Output the (x, y) coordinate of the center of the cell containing the given text.  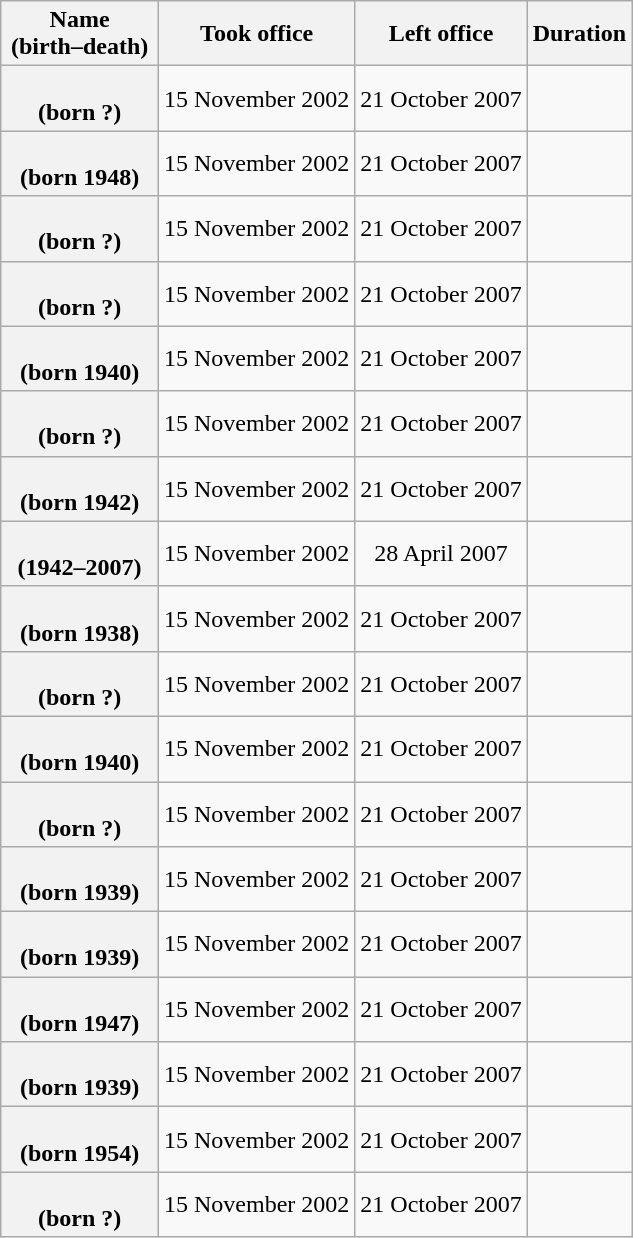
(born 1948) (80, 164)
28 April 2007 (441, 554)
Duration (579, 34)
(born 1938) (80, 618)
Left office (441, 34)
Took office (256, 34)
(born 1954) (80, 1140)
Name(birth–death) (80, 34)
(1942–2007) (80, 554)
(born 1942) (80, 488)
(born 1947) (80, 1010)
